Detect which cell encompasses the target text, then output its [x, y] center coordinate. 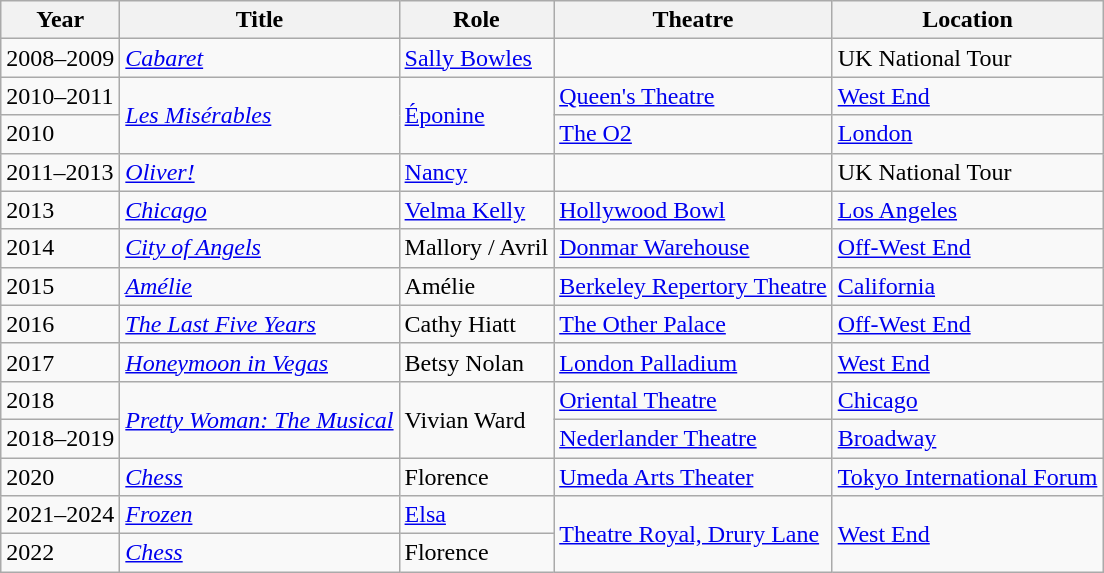
2014 [60, 248]
Cathy Hiatt [476, 324]
Location [968, 20]
Theatre [694, 20]
2016 [60, 324]
Frozen [260, 515]
2013 [60, 210]
Berkeley Repertory Theatre [694, 286]
Broadway [968, 438]
The O2 [694, 134]
Oliver! [260, 172]
2018 [60, 400]
Nederlander Theatre [694, 438]
2008–2009 [60, 58]
2021–2024 [60, 515]
The Other Palace [694, 324]
Oriental Theatre [694, 400]
Elsa [476, 515]
Vivian Ward [476, 419]
Los Angeles [968, 210]
Betsy Nolan [476, 362]
City of Angels [260, 248]
2010 [60, 134]
2010–2011 [60, 96]
Theatre Royal, Drury Lane [694, 534]
Honeymoon in Vegas [260, 362]
The Last Five Years [260, 324]
Year [60, 20]
2018–2019 [60, 438]
2015 [60, 286]
Mallory / Avril [476, 248]
Title [260, 20]
Pretty Woman: The Musical [260, 419]
2020 [60, 477]
2022 [60, 553]
Sally Bowles [476, 58]
Les Misérables [260, 115]
Nancy [476, 172]
Velma Kelly [476, 210]
Umeda Arts Theater [694, 477]
Hollywood Bowl [694, 210]
Donmar Warehouse [694, 248]
London [968, 134]
London Palladium [694, 362]
Éponine [476, 115]
Role [476, 20]
California [968, 286]
Queen's Theatre [694, 96]
2017 [60, 362]
2011–2013 [60, 172]
Tokyo International Forum [968, 477]
Cabaret [260, 58]
